Search for the cell housing the specified text and yield its (x, y) center coordinate. 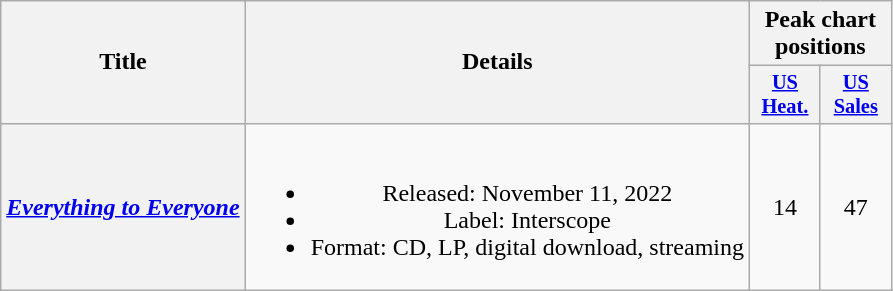
14 (786, 206)
47 (856, 206)
Peak chart positions (821, 34)
USHeat. (786, 95)
Everything to Everyone (123, 206)
Details (497, 62)
Released: November 11, 2022Label: InterscopeFormat: CD, LP, digital download, streaming (497, 206)
USSales (856, 95)
Title (123, 62)
